Output the [X, Y] coordinate of the center of the cell containing the given text.  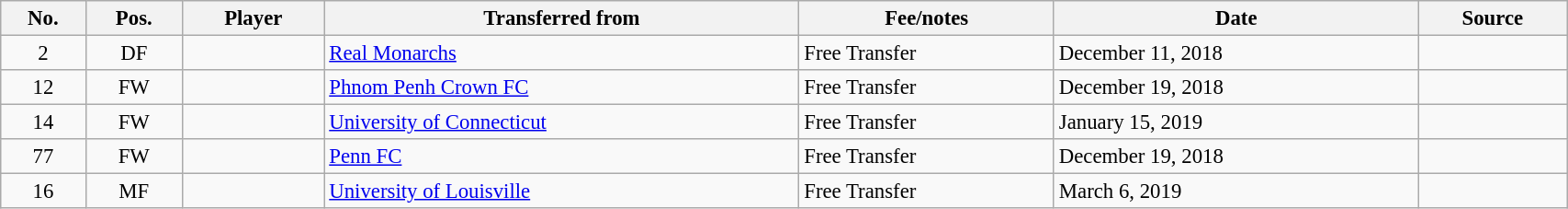
12 [43, 87]
Pos. [134, 18]
DF [134, 53]
Phnom Penh Crown FC [562, 87]
16 [43, 192]
77 [43, 157]
January 15, 2019 [1236, 122]
University of Louisville [562, 192]
Real Monarchs [562, 53]
Fee/notes [927, 18]
Transferred from [562, 18]
March 6, 2019 [1236, 192]
Penn FC [562, 157]
Source [1493, 18]
Player [254, 18]
MF [134, 192]
14 [43, 122]
2 [43, 53]
No. [43, 18]
Date [1236, 18]
December 11, 2018 [1236, 53]
University of Connecticut [562, 122]
